Capture the cell that displays the provided text and extract its (x, y) central coordinate. 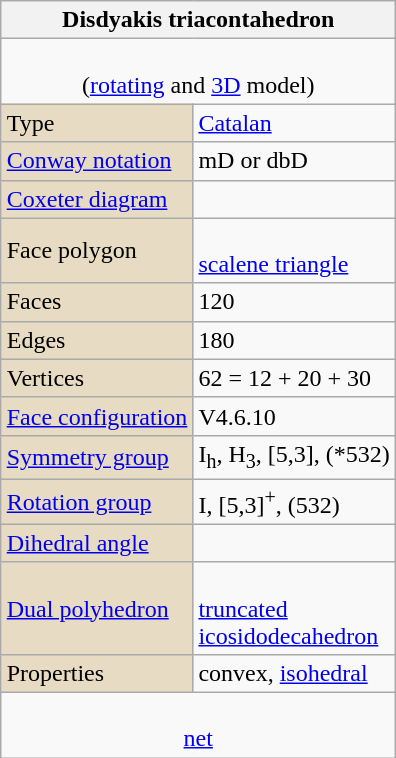
120 (294, 302)
truncatedicosidodecahedron (294, 608)
Disdyakis triacontahedron (198, 20)
Rotation group (97, 502)
I, [5,3]+, (532) (294, 502)
(rotating and 3D model) (198, 72)
Faces (97, 302)
convex, isohedral (294, 673)
Edges (97, 340)
Catalan (294, 123)
62 = 12 + 20 + 30 (294, 378)
180 (294, 340)
Face polygon (97, 250)
Ih, H3, [5,3], (*532) (294, 457)
Conway notation (97, 161)
Type (97, 123)
Vertices (97, 378)
mD or dbD (294, 161)
V4.6.10 (294, 416)
Coxeter diagram (97, 199)
scalene triangle (294, 250)
Properties (97, 673)
net (198, 724)
Dihedral angle (97, 543)
Dual polyhedron (97, 608)
Symmetry group (97, 457)
Face configuration (97, 416)
